Pinpoint the cell where the given text exists, returning its [x, y] midpoint coordinate. 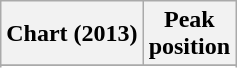
Peakposition [189, 34]
Chart (2013) [72, 34]
